Pinpoint the cell where the given text exists, returning its [x, y] midpoint coordinate. 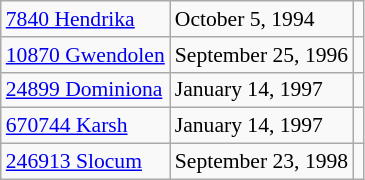
7840 Hendrika [86, 19]
670744 Karsh [86, 126]
September 25, 1996 [262, 55]
October 5, 1994 [262, 19]
10870 Gwendolen [86, 55]
246913 Slocum [86, 162]
24899 Dominiona [86, 90]
September 23, 1998 [262, 162]
